Detect which cell encompasses the target text, then output its [X, Y] center coordinate. 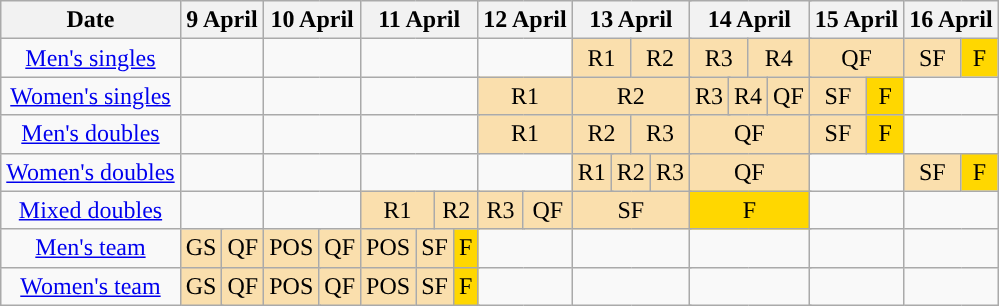
Date [90, 20]
13 April [630, 20]
11 April [420, 20]
Women's singles [90, 96]
Mixed doubles [90, 210]
12 April [525, 20]
Men's team [90, 248]
16 April [951, 20]
14 April [749, 20]
15 April [856, 20]
Men's singles [90, 58]
Women's doubles [90, 172]
10 April [312, 20]
9 April [222, 20]
Women's team [90, 286]
Men's doubles [90, 134]
